Capture the cell that displays the provided text and extract its [X, Y] central coordinate. 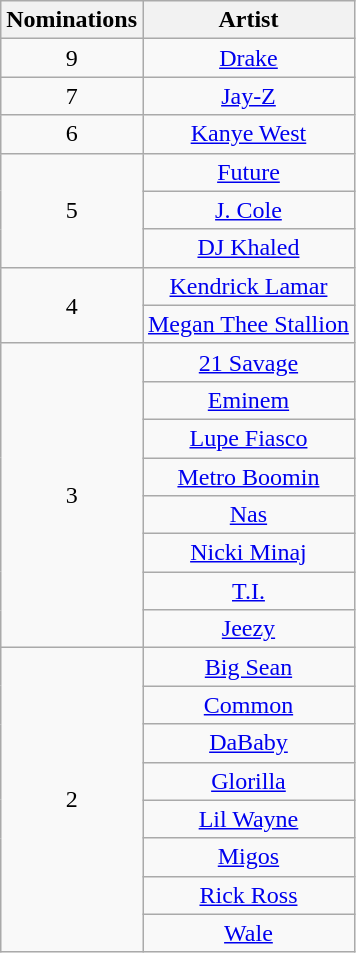
Eminem [248, 400]
Common [248, 705]
7 [72, 96]
Big Sean [248, 667]
Metro Boomin [248, 477]
J. Cole [248, 210]
DJ Khaled [248, 248]
Drake [248, 58]
Megan Thee Stallion [248, 324]
5 [72, 210]
4 [72, 305]
Artist [248, 20]
Nominations [72, 20]
Lil Wayne [248, 819]
Lupe Fiasco [248, 438]
Migos [248, 857]
Jeezy [248, 629]
Glorilla [248, 781]
3 [72, 495]
Nas [248, 515]
Wale [248, 933]
Rick Ross [248, 895]
2 [72, 800]
Nicki Minaj [248, 553]
Future [248, 172]
21 Savage [248, 362]
T.I. [248, 591]
Jay-Z [248, 96]
9 [72, 58]
Kendrick Lamar [248, 286]
Kanye West [248, 134]
DaBaby [248, 743]
6 [72, 134]
